Find where the given text appears and provide that cell's center as (X, Y) coordinate. 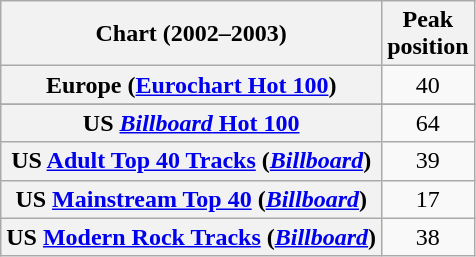
Peakposition (428, 34)
17 (428, 199)
39 (428, 161)
US Modern Rock Tracks (Billboard) (192, 237)
US Mainstream Top 40 (Billboard) (192, 199)
Europe (Eurochart Hot 100) (192, 85)
Chart (2002–2003) (192, 34)
US Billboard Hot 100 (192, 123)
US Adult Top 40 Tracks (Billboard) (192, 161)
64 (428, 123)
40 (428, 85)
38 (428, 237)
